Capture the cell that displays the provided text and extract its (X, Y) central coordinate. 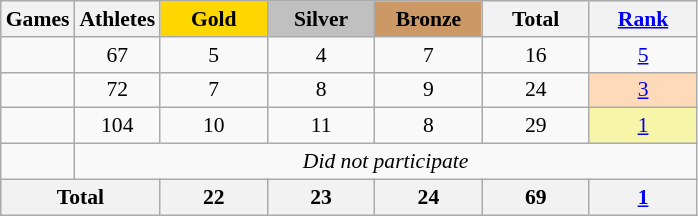
16 (536, 55)
Rank (642, 19)
29 (536, 126)
Athletes (117, 19)
Did not participate (385, 162)
Gold (214, 19)
23 (320, 197)
4 (320, 55)
9 (428, 90)
Silver (320, 19)
104 (117, 126)
22 (214, 197)
69 (536, 197)
67 (117, 55)
11 (320, 126)
Games (38, 19)
3 (642, 90)
Bronze (428, 19)
72 (117, 90)
10 (214, 126)
